Search for the cell housing the specified text and yield its (X, Y) center coordinate. 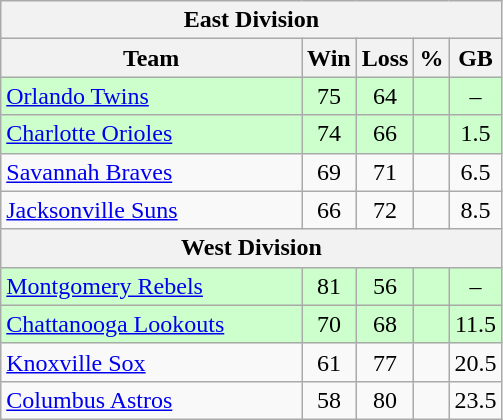
West Division (252, 248)
8.5 (476, 210)
1.5 (476, 134)
East Division (252, 20)
58 (330, 400)
56 (385, 286)
80 (385, 400)
Orlando Twins (152, 96)
Knoxville Sox (152, 362)
11.5 (476, 324)
Jacksonville Suns (152, 210)
GB (476, 58)
69 (330, 172)
74 (330, 134)
Savannah Braves (152, 172)
Charlotte Orioles (152, 134)
71 (385, 172)
Win (330, 58)
81 (330, 286)
68 (385, 324)
70 (330, 324)
6.5 (476, 172)
77 (385, 362)
Chattanooga Lookouts (152, 324)
Columbus Astros (152, 400)
% (432, 58)
23.5 (476, 400)
Montgomery Rebels (152, 286)
61 (330, 362)
Team (152, 58)
75 (330, 96)
20.5 (476, 362)
Loss (385, 58)
72 (385, 210)
64 (385, 96)
